Determine the [x, y] coordinate at the center of the cell enclosing the given text.  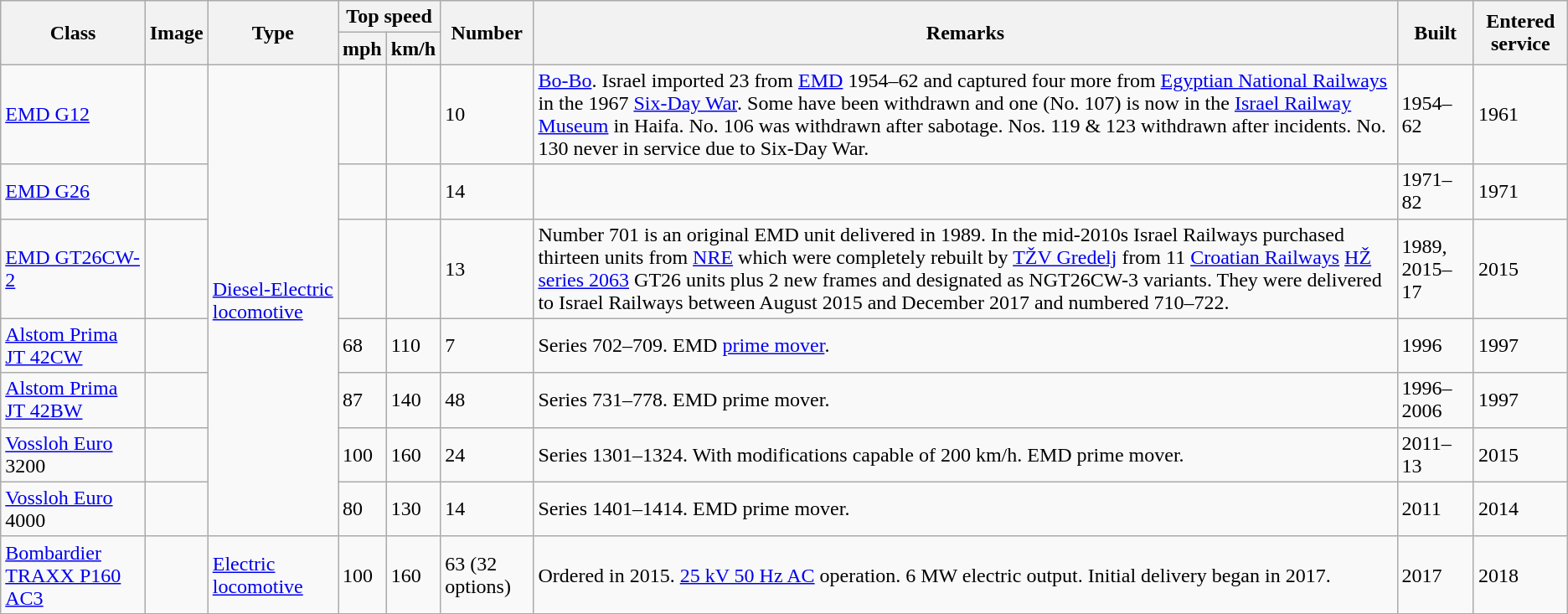
Class [73, 33]
68 [363, 345]
Bombardier TRAXX P160 AC3 [73, 575]
EMD GT26CW-2 [73, 268]
Series 731–778. EMD prime mover. [965, 400]
Electric locomotive [273, 575]
10 [487, 114]
Series 702–709. EMD prime mover. [965, 345]
EMD G26 [73, 191]
110 [413, 345]
Diesel-Electric locomotive [273, 300]
2018 [1520, 575]
1996 [1436, 345]
2014 [1520, 509]
Vossloh Euro 3200 [73, 454]
2011–13 [1436, 454]
Entered service [1520, 33]
Built [1436, 33]
Series 1401–1414. EMD prime mover. [965, 509]
2017 [1436, 575]
Type [273, 33]
80 [363, 509]
87 [363, 400]
Top speed [389, 17]
Image [176, 33]
1996–2006 [1436, 400]
24 [487, 454]
140 [413, 400]
63 (32 options) [487, 575]
EMD G12 [73, 114]
Ordered in 2015. 25 kV 50 Hz AC operation. 6 MW electric output. Initial delivery began in 2017. [965, 575]
Series 1301–1324. With modifications capable of 200 km/h. EMD prime mover. [965, 454]
1961 [1520, 114]
1971–82 [1436, 191]
km/h [413, 49]
mph [363, 49]
1971 [1520, 191]
48 [487, 400]
130 [413, 509]
13 [487, 268]
Alstom Prima JT 42BW [73, 400]
Alstom Prima JT 42CW [73, 345]
Number [487, 33]
2011 [1436, 509]
7 [487, 345]
Vossloh Euro 4000 [73, 509]
1954–62 [1436, 114]
1989, 2015–17 [1436, 268]
Remarks [965, 33]
